Provide the (X, Y) coordinate of the cell's center where the given text is located.  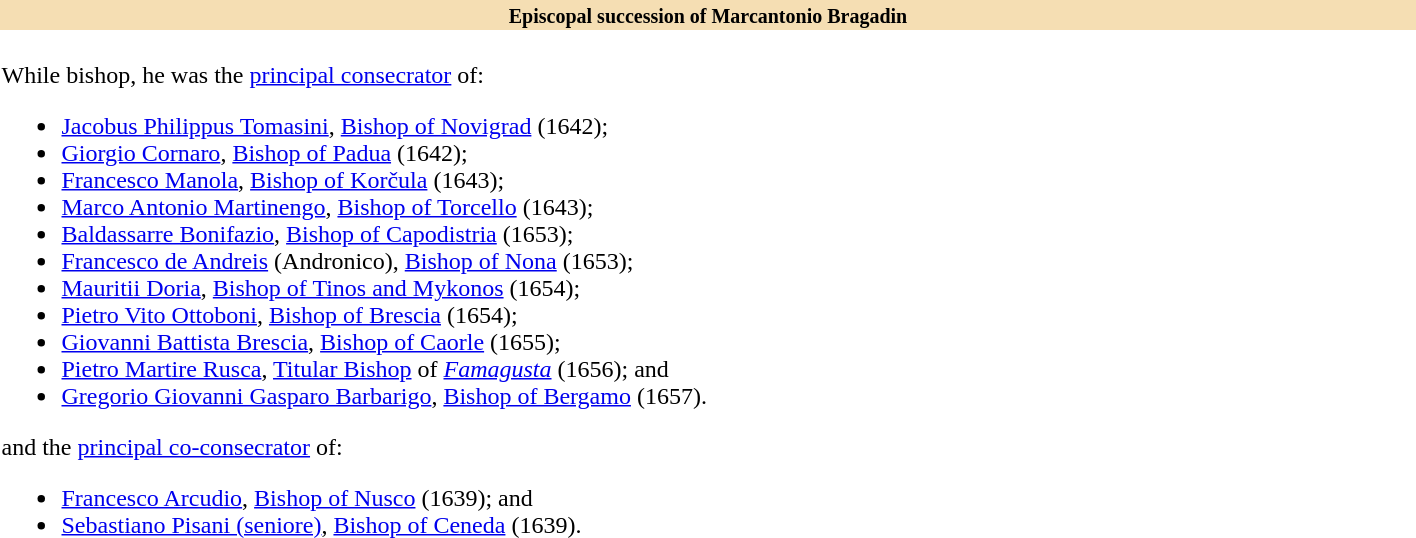
Episcopal succession of Marcantonio Bragadin (708, 15)
